From the cell containing the given text, extract its center point as (x, y) coordinate. 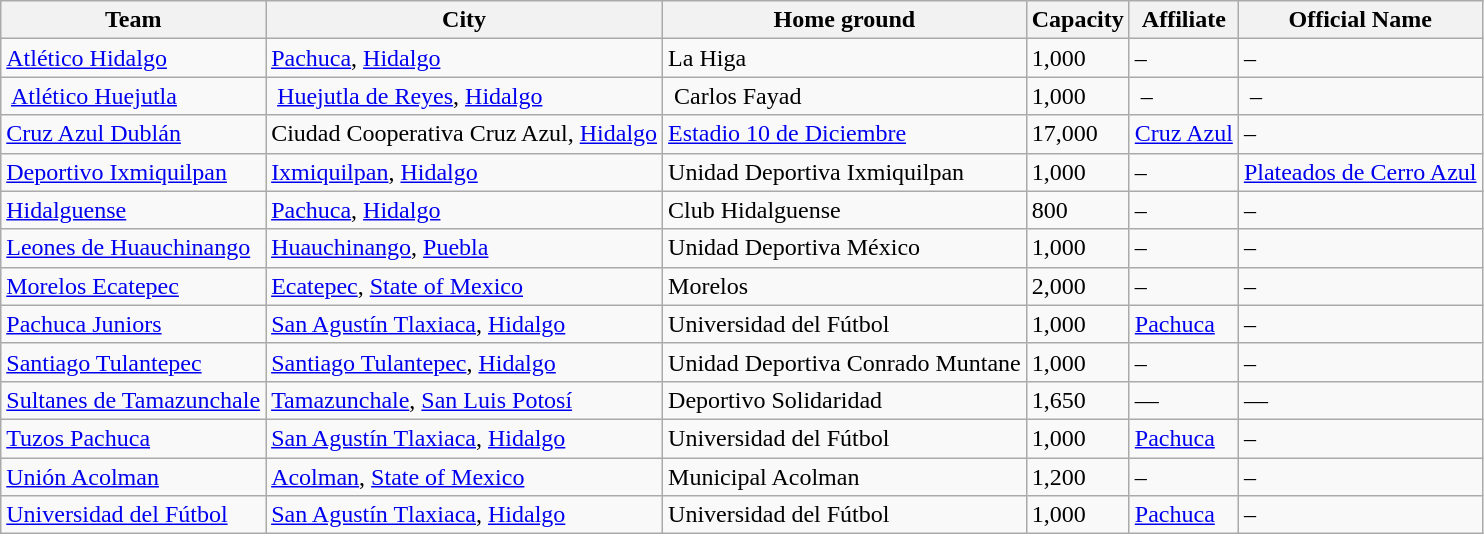
1,200 (1078, 477)
2,000 (1078, 286)
Morelos (845, 286)
Huejutla de Reyes, Hidalgo (464, 96)
Unidad Deportiva México (845, 248)
Deportivo Solidaridad (845, 400)
Santiago Tulantepec (134, 362)
Cruz Azul Dublán (134, 134)
Morelos Ecatepec (134, 286)
Pachuca Juniors (134, 324)
Sultanes de Tamazunchale (134, 400)
Unidad Deportiva Ixmiquilpan (845, 172)
Estadio 10 de Diciembre (845, 134)
Official Name (1360, 20)
Carlos Fayad (845, 96)
Unión Acolman (134, 477)
Leones de Huauchinango (134, 248)
Affiliate (1184, 20)
Huauchinango, Puebla (464, 248)
Ixmiquilpan, Hidalgo (464, 172)
Tamazunchale, San Luis Potosí (464, 400)
Hidalguense (134, 210)
800 (1078, 210)
Ecatepec, State of Mexico (464, 286)
Unidad Deportiva Conrado Muntane (845, 362)
Atlético Huejutla (134, 96)
Ciudad Cooperativa Cruz Azul, Hidalgo (464, 134)
City (464, 20)
Tuzos Pachuca (134, 438)
Acolman, State of Mexico (464, 477)
Municipal Acolman (845, 477)
Team (134, 20)
17,000 (1078, 134)
Atlético Hidalgo (134, 58)
Santiago Tulantepec, Hidalgo (464, 362)
La Higa (845, 58)
Plateados de Cerro Azul (1360, 172)
Cruz Azul (1184, 134)
1,650 (1078, 400)
Capacity (1078, 20)
Deportivo Ixmiquilpan (134, 172)
Home ground (845, 20)
Club Hidalguense (845, 210)
